Pinpoint the cell where the given text exists, returning its [X, Y] midpoint coordinate. 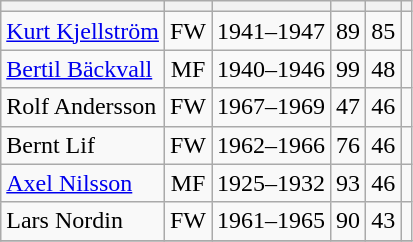
Lars Nordin [83, 221]
1941–1947 [272, 31]
1925–1932 [272, 183]
76 [348, 145]
Bertil Bäckvall [83, 69]
89 [348, 31]
47 [348, 107]
Bernt Lif [83, 145]
Axel Nilsson [83, 183]
43 [384, 221]
Rolf Andersson [83, 107]
99 [348, 69]
90 [348, 221]
93 [348, 183]
48 [384, 69]
85 [384, 31]
1967–1969 [272, 107]
1940–1946 [272, 69]
Kurt Kjellström [83, 31]
1962–1966 [272, 145]
1961–1965 [272, 221]
